Return [X, Y] of the center of cell containing provided text 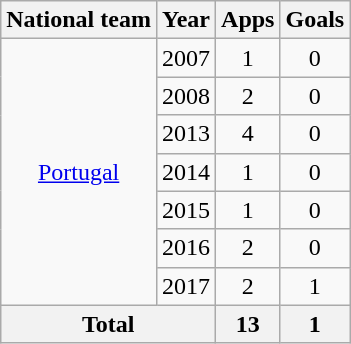
Apps [248, 20]
National team [79, 20]
Portugal [79, 172]
2016 [186, 248]
2015 [186, 210]
2007 [186, 58]
2013 [186, 134]
Goals [315, 20]
13 [248, 324]
2008 [186, 96]
4 [248, 134]
Year [186, 20]
Total [108, 324]
2014 [186, 172]
2017 [186, 286]
